Output the (X, Y) coordinate of the center of the cell containing the given text.  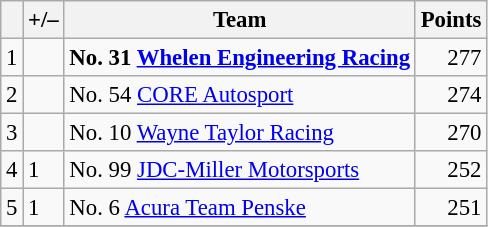
4 (12, 170)
No. 10 Wayne Taylor Racing (240, 133)
277 (450, 58)
Team (240, 20)
No. 31 Whelen Engineering Racing (240, 58)
Points (450, 20)
No. 54 CORE Autosport (240, 95)
+/– (44, 20)
No. 99 JDC-Miller Motorsports (240, 170)
No. 6 Acura Team Penske (240, 208)
3 (12, 133)
5 (12, 208)
251 (450, 208)
270 (450, 133)
252 (450, 170)
2 (12, 95)
274 (450, 95)
